Find where the given text appears and provide that cell's center as (x, y) coordinate. 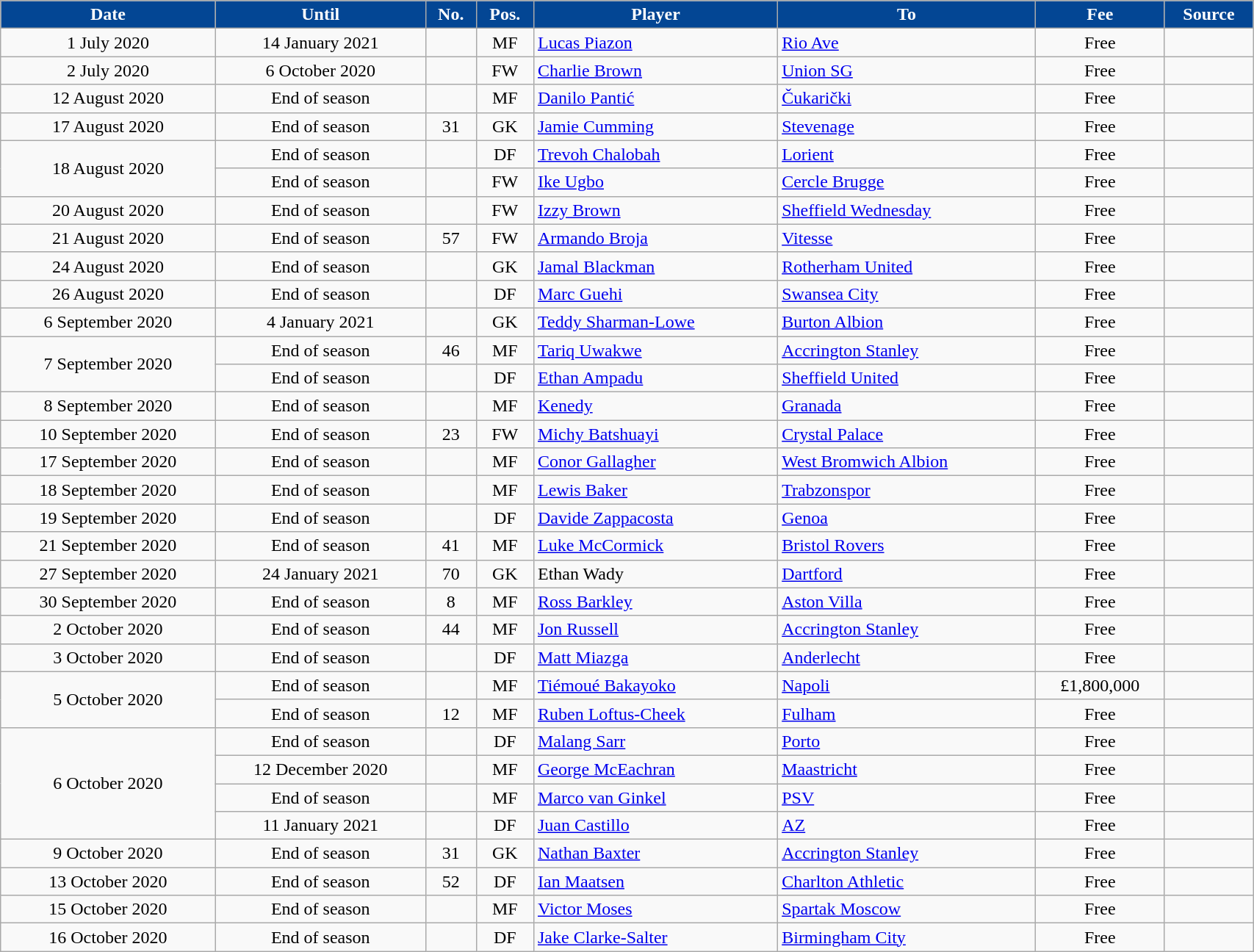
18 August 2020 (108, 168)
12 December 2020 (320, 769)
Jon Russell (655, 630)
24 August 2020 (108, 266)
Spartak Moscow (907, 909)
Conor Gallagher (655, 462)
1 July 2020 (108, 43)
Vitesse (907, 238)
Rotherham United (907, 266)
8 (451, 602)
3 October 2020 (108, 657)
13 October 2020 (108, 881)
2 July 2020 (108, 71)
Jake Clarke-Salter (655, 937)
Rio Ave (907, 43)
Marc Guehi (655, 294)
Tiémoué Bakayoko (655, 685)
Player (655, 15)
No. (451, 15)
£1,800,000 (1100, 685)
21 September 2020 (108, 546)
44 (451, 630)
15 October 2020 (108, 909)
4 January 2021 (320, 322)
Armando Broja (655, 238)
Lucas Piazon (655, 43)
Aston Villa (907, 602)
Union SG (907, 71)
20 August 2020 (108, 210)
11 January 2021 (320, 826)
AZ (907, 826)
Izzy Brown (655, 210)
Napoli (907, 685)
Juan Castillo (655, 826)
Cercle Brugge (907, 182)
8 September 2020 (108, 406)
Kenedy (655, 406)
West Bromwich Albion (907, 462)
Malang Sarr (655, 741)
Nathan Baxter (655, 854)
Genoa (907, 518)
19 September 2020 (108, 518)
Jamal Blackman (655, 266)
Trabzonspor (907, 490)
Date (108, 15)
Davide Zappacosta (655, 518)
Danilo Pantić (655, 98)
Stevenage (907, 126)
6 September 2020 (108, 322)
Bristol Rovers (907, 546)
PSV (907, 797)
2 October 2020 (108, 630)
Sheffield Wednesday (907, 210)
Marco van Ginkel (655, 797)
46 (451, 350)
21 August 2020 (108, 238)
Trevoh Chalobah (655, 154)
9 October 2020 (108, 854)
Luke McCormick (655, 546)
17 September 2020 (108, 462)
16 October 2020 (108, 937)
Ian Maatsen (655, 881)
70 (451, 574)
Until (320, 15)
5 October 2020 (108, 699)
Lorient (907, 154)
12 (451, 713)
Sheffield United (907, 378)
Birmingham City (907, 937)
27 September 2020 (108, 574)
Ike Ugbo (655, 182)
18 September 2020 (108, 490)
George McEachran (655, 769)
Granada (907, 406)
Ethan Ampadu (655, 378)
52 (451, 881)
Lewis Baker (655, 490)
10 September 2020 (108, 434)
30 September 2020 (108, 602)
Michy Batshuayi (655, 434)
23 (451, 434)
Fee (1100, 15)
12 August 2020 (108, 98)
Dartford (907, 574)
Charlie Brown (655, 71)
26 August 2020 (108, 294)
17 August 2020 (108, 126)
Jamie Cumming (655, 126)
To (907, 15)
Čukarički (907, 98)
Matt Miazga (655, 657)
14 January 2021 (320, 43)
24 January 2021 (320, 574)
Maastricht (907, 769)
Crystal Palace (907, 434)
Tariq Uwakwe (655, 350)
Porto (907, 741)
Ruben Loftus-Cheek (655, 713)
Source (1208, 15)
41 (451, 546)
Ethan Wady (655, 574)
Fulham (907, 713)
7 September 2020 (108, 364)
Pos. (505, 15)
Burton Albion (907, 322)
Charlton Athletic (907, 881)
Teddy Sharman-Lowe (655, 322)
Victor Moses (655, 909)
Ross Barkley (655, 602)
Swansea City (907, 294)
57 (451, 238)
Anderlecht (907, 657)
